Scan for the cell matching the given text and deliver its (X, Y) coordinate at center. 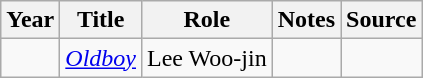
Title (101, 20)
Year (30, 20)
Notes (306, 20)
Source (382, 20)
Oldboy (101, 58)
Lee Woo-jin (208, 58)
Role (208, 20)
